From the cell containing the given text, extract its center point as [x, y] coordinate. 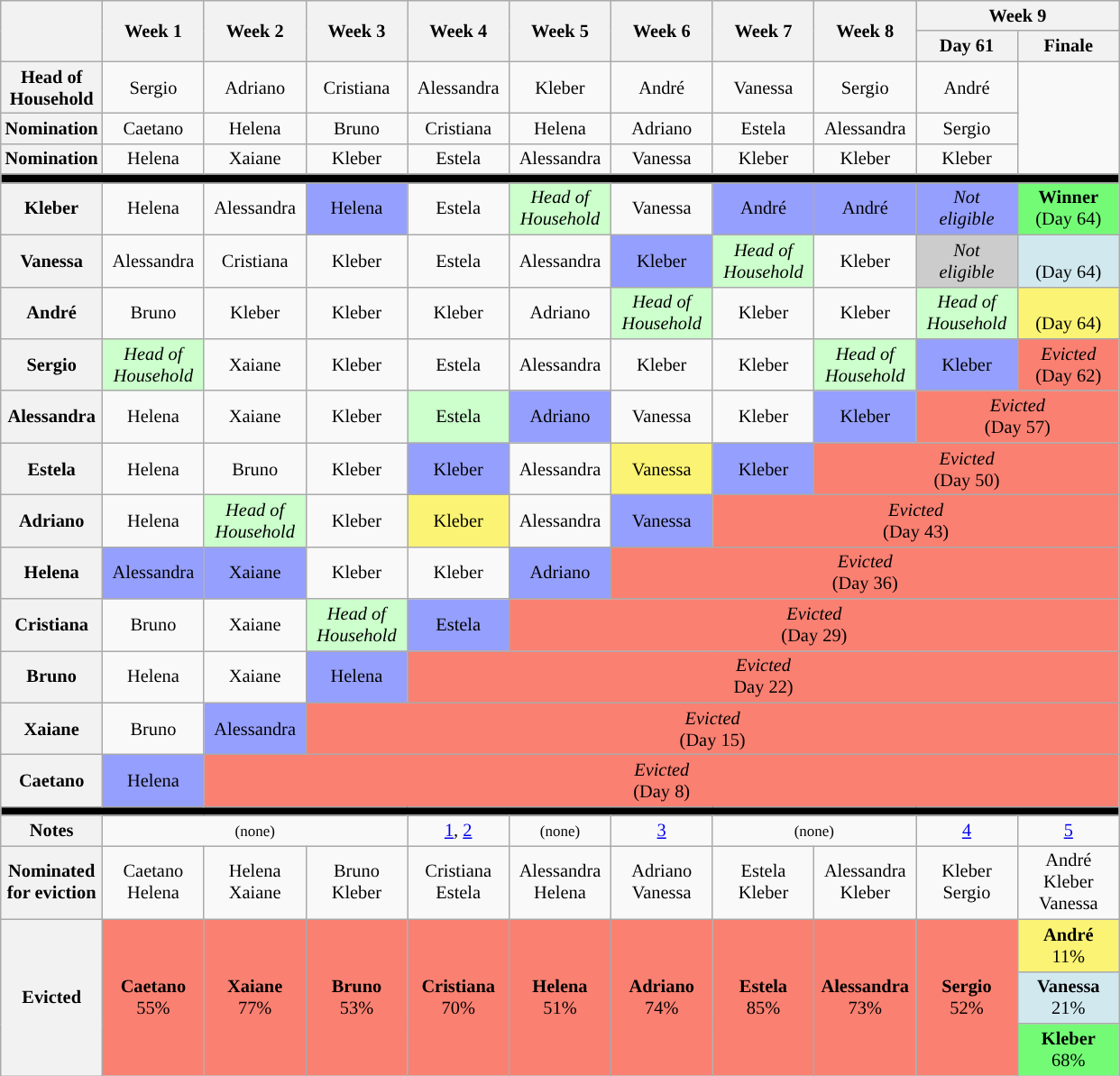
Day 61 [967, 46]
Helena51% [561, 998]
Evicted(Day 29) [815, 625]
EstelaKleber [763, 882]
Evicted(Day 43) [916, 520]
Evicted(Day 36) [865, 573]
Week 4 [458, 31]
Week 1 [153, 31]
Evicted(Day 15) [712, 729]
3 [662, 831]
HelenaXaiane [254, 882]
Nominatedfor eviction [52, 882]
Notes [52, 831]
Sergio52% [967, 998]
Week 2 [254, 31]
CaetanoHelena [153, 882]
Winner(Day 64) [1068, 208]
Caetano55% [153, 998]
Kleber68% [1068, 1049]
Vanessa21% [1068, 998]
AlessandraHelena [561, 882]
CristianaEstela [458, 882]
Week 9 [1018, 15]
Week 7 [763, 31]
Evicted(Day 8) [662, 780]
Cristiana70% [458, 998]
Xaiane77% [254, 998]
Week 8 [866, 31]
BrunoKleber [357, 882]
Evicted(Day 62) [1068, 364]
AlessandraKleber [866, 882]
Bruno53% [357, 998]
Estela85% [763, 998]
1, 2 [458, 831]
KleberSergio [967, 882]
AdrianoVanessa [662, 882]
Week 3 [357, 31]
Evicted(Day 57) [1018, 417]
Week 6 [662, 31]
Finale [1068, 46]
Evicted(Day 50) [967, 469]
5 [1068, 831]
Alessandra73% [866, 998]
Week 5 [561, 31]
Adriano74% [662, 998]
André11% [1068, 945]
EvictedDay 22) [763, 676]
Evicted [52, 998]
AndréKleberVanessa [1068, 882]
4 [967, 831]
